Output the [X, Y] coordinate of the center of the cell containing the given text.  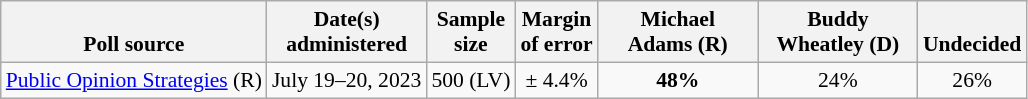
48% [678, 80]
Public Opinion Strategies (R) [134, 80]
BuddyWheatley (D) [838, 32]
26% [972, 80]
MichaelAdams (R) [678, 32]
Marginof error [556, 32]
July 19–20, 2023 [346, 80]
Samplesize [470, 32]
Undecided [972, 32]
24% [838, 80]
500 (LV) [470, 80]
Date(s)administered [346, 32]
± 4.4% [556, 80]
Poll source [134, 32]
